Search for the cell housing the specified text and yield its (X, Y) center coordinate. 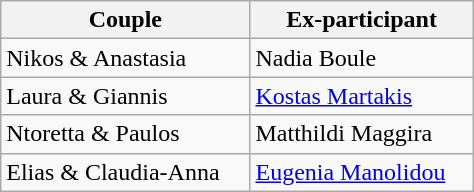
Ex-participant (362, 20)
Eugenia Manolidou (362, 172)
Nadia Boule (362, 58)
Kostas Martakis (362, 96)
Matthildi Maggira (362, 134)
Couple (126, 20)
Ntoretta & Paulos (126, 134)
Nikos & Anastasia (126, 58)
Elias & Claudia-Anna (126, 172)
Laura & Giannis (126, 96)
